Find where the given text appears and provide that cell's center as [x, y] coordinate. 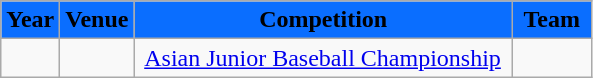
Venue [97, 20]
Competition [323, 20]
Year [30, 20]
Asian Junior Baseball Championship [323, 58]
Team [552, 20]
